Search for the cell housing the specified text and yield its [X, Y] center coordinate. 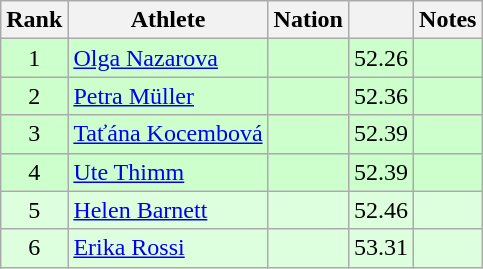
Olga Nazarova [168, 58]
Petra Müller [168, 96]
Notes [448, 20]
Nation [308, 20]
Taťána Kocembová [168, 134]
Athlete [168, 20]
52.26 [380, 58]
52.36 [380, 96]
5 [34, 210]
52.46 [380, 210]
2 [34, 96]
53.31 [380, 248]
4 [34, 172]
Ute Thimm [168, 172]
Erika Rossi [168, 248]
6 [34, 248]
Helen Barnett [168, 210]
3 [34, 134]
Rank [34, 20]
1 [34, 58]
